Search for the cell housing the specified text and yield its [X, Y] center coordinate. 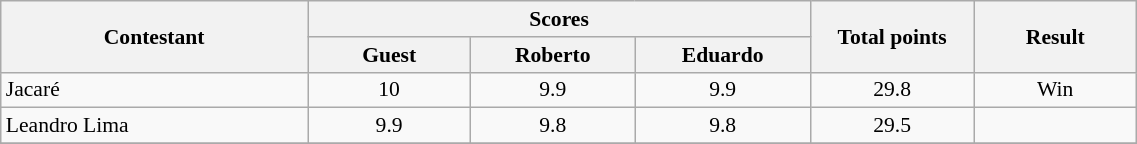
Jacaré [154, 90]
10 [390, 90]
Total points [892, 36]
Eduardo [723, 55]
Leandro Lima [154, 126]
Roberto [553, 55]
Scores [560, 19]
Contestant [154, 36]
29.5 [892, 126]
Result [1056, 36]
29.8 [892, 90]
Win [1056, 90]
Guest [390, 55]
